Pinpoint the cell where the given text exists, returning its [x, y] midpoint coordinate. 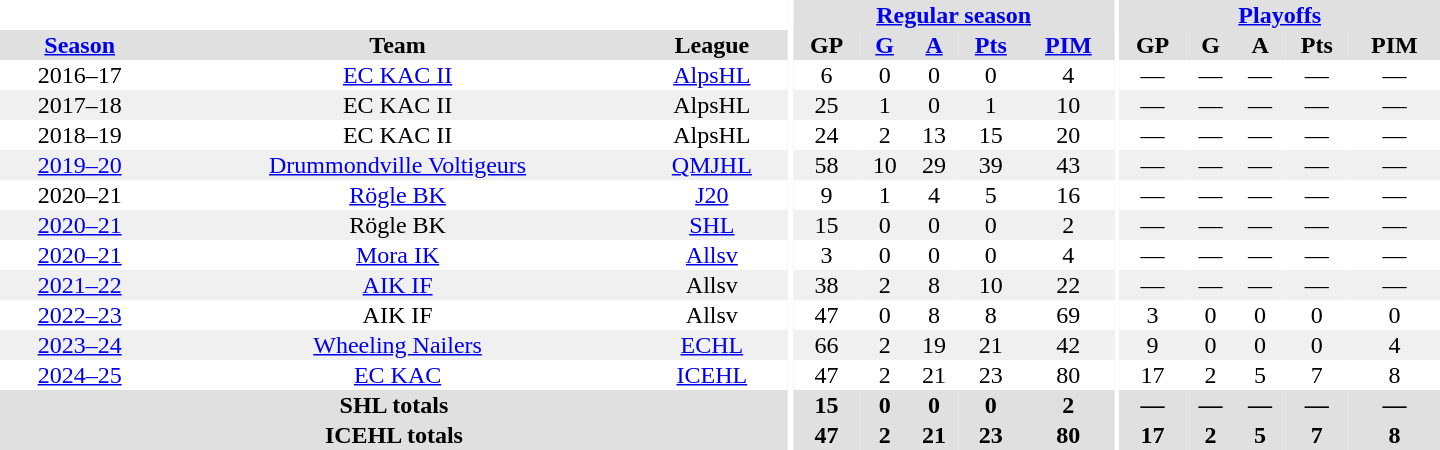
38 [826, 285]
ECHL [712, 345]
2024–25 [80, 375]
ICEHL totals [394, 435]
29 [934, 165]
Regular season [953, 15]
Mora IK [397, 255]
SHL [712, 225]
ICEHL [712, 375]
SHL totals [394, 405]
19 [934, 345]
J20 [712, 195]
2021–22 [80, 285]
42 [1068, 345]
2017–18 [80, 105]
EC KAC [397, 375]
2019–20 [80, 165]
Season [80, 45]
69 [1068, 315]
League [712, 45]
20 [1068, 135]
22 [1068, 285]
66 [826, 345]
2018–19 [80, 135]
QMJHL [712, 165]
6 [826, 75]
Team [397, 45]
43 [1068, 165]
24 [826, 135]
Drummondville Voltigeurs [397, 165]
2022–23 [80, 315]
25 [826, 105]
39 [991, 165]
16 [1068, 195]
Playoffs [1280, 15]
13 [934, 135]
Wheeling Nailers [397, 345]
2016–17 [80, 75]
2023–24 [80, 345]
58 [826, 165]
